Capture the cell that displays the provided text and extract its [X, Y] central coordinate. 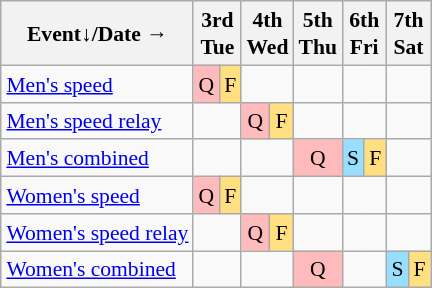
5thThu [318, 33]
Women's speed relay [97, 232]
Women's combined [97, 268]
4thWed [267, 33]
Women's speed [97, 194]
7thSat [408, 33]
Event↓/Date → [97, 33]
Men's speed relay [97, 120]
Men's combined [97, 158]
3rdTue [217, 33]
6thFri [364, 33]
Men's speed [97, 84]
